Return the [x, y] coordinate for the center point of the cell that contains the specified text.  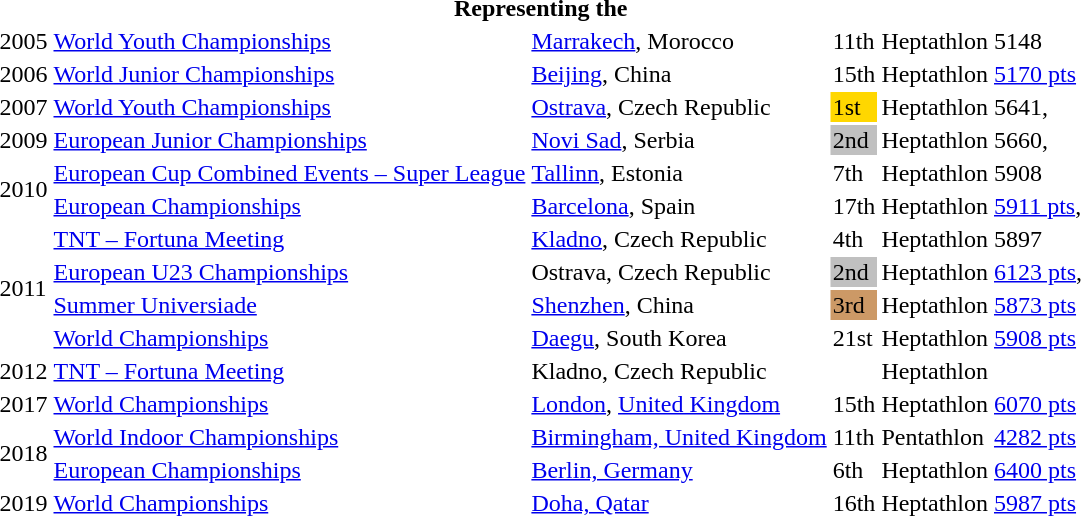
Beijing, China [679, 74]
European U23 Championships [290, 272]
7th [854, 173]
World Junior Championships [290, 74]
6th [854, 470]
Shenzhen, China [679, 305]
European Junior Championships [290, 140]
17th [854, 206]
Barcelona, Spain [679, 206]
4th [854, 239]
Novi Sad, Serbia [679, 140]
London, United Kingdom [679, 404]
World Indoor Championships [290, 437]
Marrakech, Morocco [679, 41]
Daegu, South Korea [679, 338]
Birmingham, United Kingdom [679, 437]
3rd [854, 305]
Berlin, Germany [679, 470]
European Cup Combined Events – Super League [290, 173]
Pentathlon [935, 437]
Summer Universiade [290, 305]
Tallinn, Estonia [679, 173]
21st [854, 338]
1st [854, 107]
